Output the [x, y] coordinate of the center of the cell containing the given text.  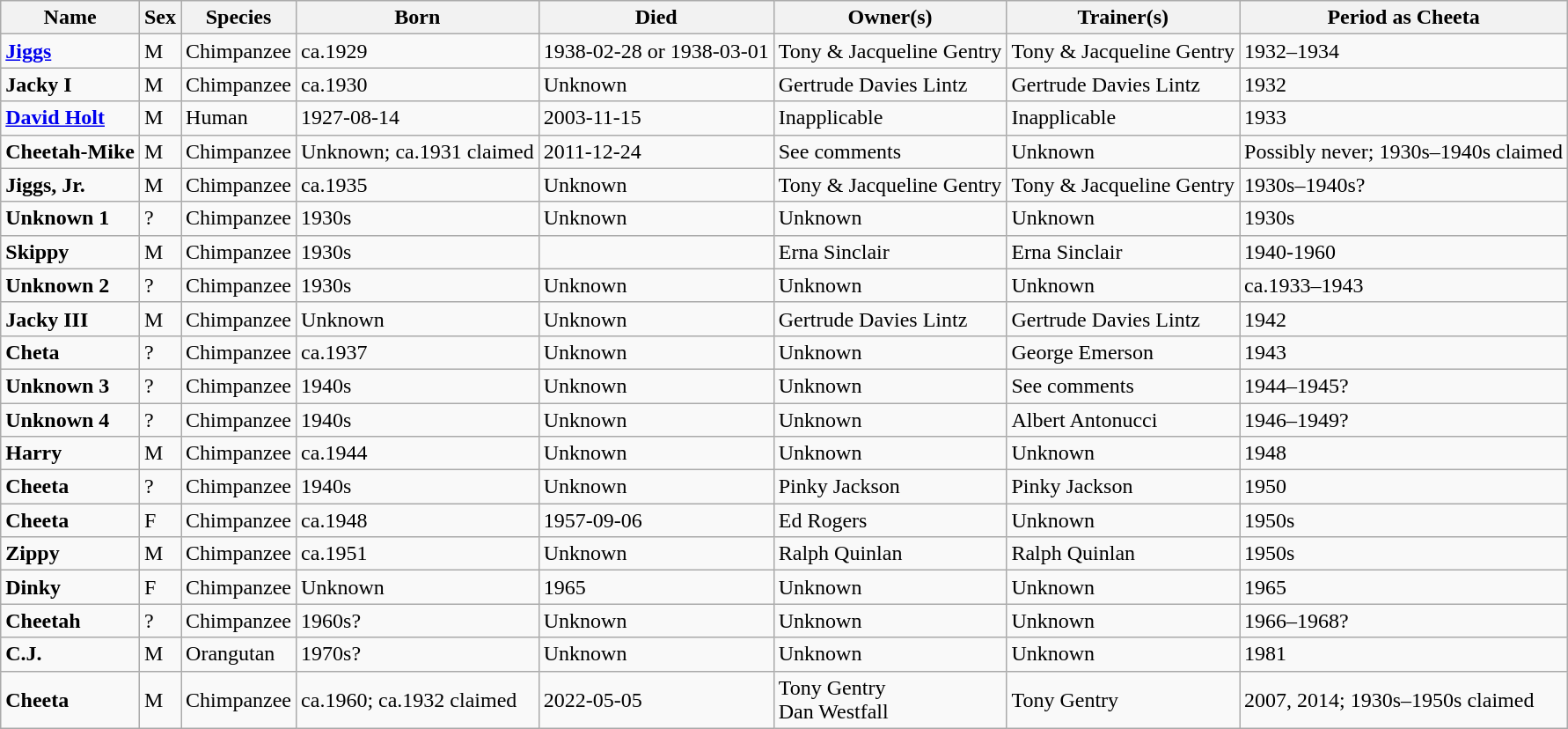
Albert Antonucci [1123, 420]
ca.1951 [418, 554]
Period as Cheeta [1404, 18]
David Holt [70, 118]
Dinky [70, 587]
1927-08-14 [418, 118]
Harry [70, 453]
ca.1930 [418, 85]
1960s? [418, 621]
Owner(s) [890, 18]
1948 [1404, 453]
Trainer(s) [1123, 18]
Unknown 4 [70, 420]
Jacky III [70, 319]
2011-12-24 [656, 151]
Possibly never; 1930s–1940s claimed [1404, 151]
Unknown 1 [70, 218]
1932–1934 [1404, 51]
Tony Gentry [1123, 699]
1981 [1404, 654]
Orangutan [239, 654]
1940-1960 [1404, 252]
Sex [160, 18]
Zippy [70, 554]
Unknown 3 [70, 386]
Skippy [70, 252]
ca.1960; ca.1932 claimed [418, 699]
Born [418, 18]
C.J. [70, 654]
1950 [1404, 487]
George Emerson [1123, 352]
ca.1948 [418, 520]
2007, 2014; 1930s–1950s claimed [1404, 699]
ca.1937 [418, 352]
1942 [1404, 319]
1957-09-06 [656, 520]
Human [239, 118]
Jacky I [70, 85]
Cheetah [70, 621]
1930s–1940s? [1404, 185]
ca.1933–1943 [1404, 285]
2003-11-15 [656, 118]
Jiggs, Jr. [70, 185]
1943 [1404, 352]
Name [70, 18]
Cheta [70, 352]
Ed Rogers [890, 520]
Species [239, 18]
1946–1949? [1404, 420]
1938-02-28 or 1938-03-01 [656, 51]
ca.1944 [418, 453]
2022-05-05 [656, 699]
ca.1935 [418, 185]
1933 [1404, 118]
Jiggs [70, 51]
Tony GentryDan Westfall [890, 699]
1970s? [418, 654]
Died [656, 18]
Unknown 2 [70, 285]
ca.1929 [418, 51]
1932 [1404, 85]
1944–1945? [1404, 386]
Unknown; ca.1931 claimed [418, 151]
1966–1968? [1404, 621]
Cheetah-Mike [70, 151]
